Return the (x, y) coordinate for the center point of the cell that contains the specified text.  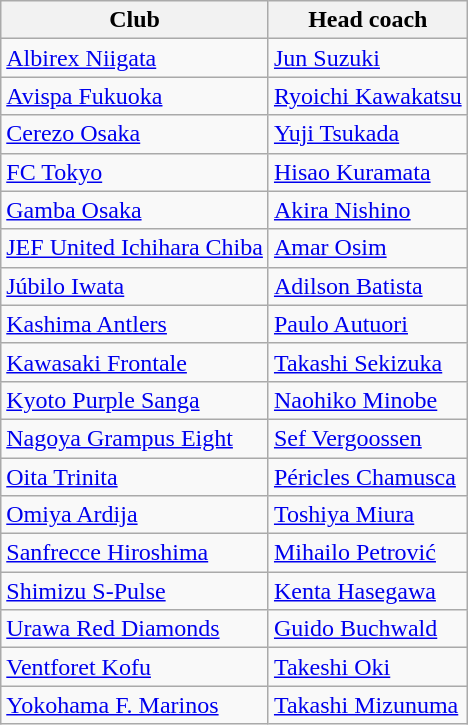
Oita Trinita (135, 477)
Urawa Red Diamonds (135, 629)
Ryoichi Kawakatsu (368, 96)
Yokohama F. Marinos (135, 705)
Kashima Antlers (135, 324)
Adilson Batista (368, 286)
Hisao Kuramata (368, 172)
Akira Nishino (368, 210)
Kenta Hasegawa (368, 591)
Paulo Autuori (368, 324)
Ventforet Kofu (135, 667)
Jun Suzuki (368, 58)
Avispa Fukuoka (135, 96)
Mihailo Petrović (368, 553)
Gamba Osaka (135, 210)
Naohiko Minobe (368, 400)
Takeshi Oki (368, 667)
Sef Vergoossen (368, 438)
Amar Osim (368, 248)
Albirex Niigata (135, 58)
Guido Buchwald (368, 629)
Sanfrecce Hiroshima (135, 553)
JEF United Ichihara Chiba (135, 248)
Head coach (368, 20)
Nagoya Grampus Eight (135, 438)
Takashi Mizunuma (368, 705)
Shimizu S-Pulse (135, 591)
Toshiya Miura (368, 515)
Kyoto Purple Sanga (135, 400)
Yuji Tsukada (368, 134)
Péricles Chamusca (368, 477)
Júbilo Iwata (135, 286)
Takashi Sekizuka (368, 362)
Club (135, 20)
Kawasaki Frontale (135, 362)
Cerezo Osaka (135, 134)
FC Tokyo (135, 172)
Omiya Ardija (135, 515)
